Pinpoint the cell where the given text exists, returning its [X, Y] midpoint coordinate. 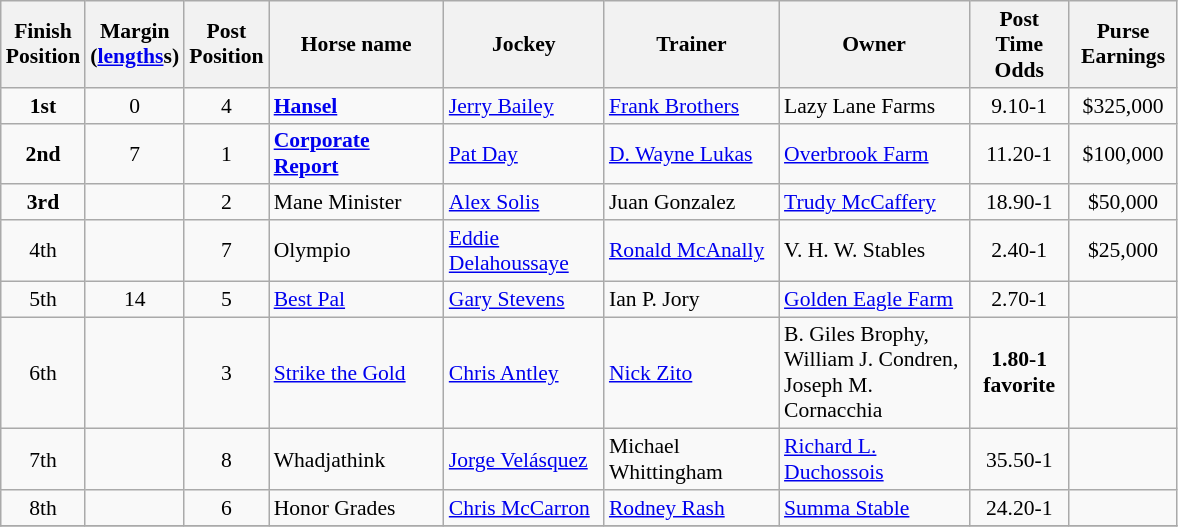
8 [226, 460]
V. H. W. Stables [874, 250]
Richard L. Duchossois [874, 460]
Strike the Gold [356, 373]
18.90-1 [1019, 203]
6th [43, 373]
Summa Stable [874, 508]
Lazy Lane Farms [874, 106]
Finish Position [43, 44]
Jorge Velásquez [524, 460]
Ronald McAnally [692, 250]
3 [226, 373]
2.70-1 [1019, 299]
Chris Antley [524, 373]
Owner [874, 44]
11.20-1 [1019, 154]
B. Giles Brophy, William J. Condren, Joseph M. Cornacchia [874, 373]
7th [43, 460]
2 [226, 203]
Margin (lengthss) [134, 44]
2.40-1 [1019, 250]
Juan Gonzalez [692, 203]
1.80-1 favorite [1019, 373]
Gary Stevens [524, 299]
Alex Solis [524, 203]
Hansel [356, 106]
Golden Eagle Farm [874, 299]
5th [43, 299]
Overbrook Farm [874, 154]
Post Time Odds [1019, 44]
Post Position [226, 44]
1 [226, 154]
0 [134, 106]
4 [226, 106]
D. Wayne Lukas [692, 154]
24.20-1 [1019, 508]
$100,000 [1123, 154]
Trainer [692, 44]
5 [226, 299]
35.50-1 [1019, 460]
Purse Earnings [1123, 44]
Rodney Rash [692, 508]
9.10-1 [1019, 106]
Jockey [524, 44]
Frank Brothers [692, 106]
Corporate Report [356, 154]
Mane Minister [356, 203]
Whadjathink [356, 460]
2nd [43, 154]
6 [226, 508]
Michael Whittingham [692, 460]
14 [134, 299]
Ian P. Jory [692, 299]
4th [43, 250]
Nick Zito [692, 373]
8th [43, 508]
Jerry Bailey [524, 106]
$25,000 [1123, 250]
Eddie Delahoussaye [524, 250]
Honor Grades [356, 508]
$50,000 [1123, 203]
Chris McCarron [524, 508]
Horse name [356, 44]
3rd [43, 203]
$325,000 [1123, 106]
Olympio [356, 250]
Pat Day [524, 154]
Best Pal [356, 299]
1st [43, 106]
Trudy McCaffery [874, 203]
